Search for the cell housing the specified text and yield its [X, Y] center coordinate. 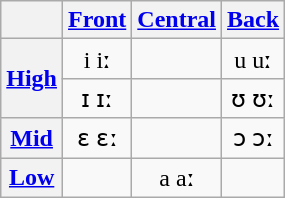
Front [98, 20]
Mid [32, 138]
ɔ ɔː [254, 138]
Central [177, 20]
ʊ ʊː [254, 98]
Back [254, 20]
ɛ ɛː [98, 138]
High [32, 78]
a aː [177, 178]
u uː [254, 59]
i iː [98, 59]
Low [32, 178]
ɪ ɪː [98, 98]
